Extract the (x, y) coordinate from the center of the cell holding the provided text.  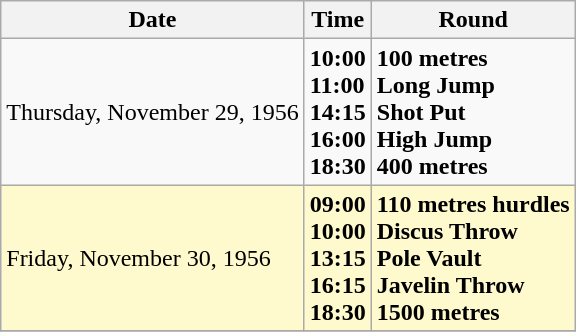
10:0011:0014:1516:0018:30 (338, 112)
Friday, November 30, 1956 (152, 258)
Date (152, 20)
100 metresLong JumpShot PutHigh Jump400 metres (473, 112)
Time (338, 20)
110 metres hurdlesDiscus ThrowPole VaultJavelin Throw1500 metres (473, 258)
09:0010:0013:1516:1518:30 (338, 258)
Thursday, November 29, 1956 (152, 112)
Round (473, 20)
